From the cell containing the given text, extract its center point as [x, y] coordinate. 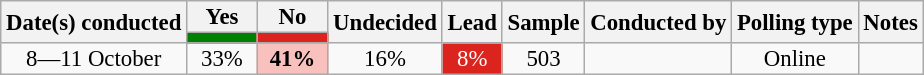
8—11 October [94, 59]
Yes [222, 17]
Notes [890, 22]
Online [795, 59]
16% [385, 59]
41% [292, 59]
No [292, 17]
Date(s) conducted [94, 22]
33% [222, 59]
Lead [472, 22]
8% [472, 59]
Polling type [795, 22]
Sample [544, 22]
Conducted by [658, 22]
Undecided [385, 22]
503 [544, 59]
